Capture the cell that displays the provided text and extract its [X, Y] central coordinate. 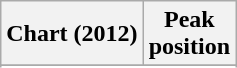
Chart (2012) [72, 34]
Peakposition [189, 34]
